Scan for the cell matching the given text and deliver its [X, Y] coordinate at center. 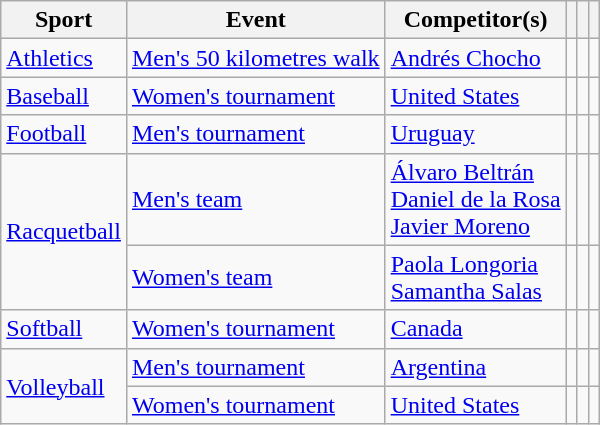
Paola LongoriaSamantha Salas [476, 278]
Uruguay [476, 134]
Volleyball [64, 386]
Canada [476, 329]
Women's team [256, 278]
Athletics [64, 58]
Softball [64, 329]
Andrés Chocho [476, 58]
Men's 50 kilometres walk [256, 58]
Racquetball [64, 232]
Competitor(s) [476, 20]
Argentina [476, 367]
Men's team [256, 199]
Event [256, 20]
Sport [64, 20]
Baseball [64, 96]
Álvaro BeltránDaniel de la RosaJavier Moreno [476, 199]
Football [64, 134]
